From the cell containing the given text, extract its center point as [X, Y] coordinate. 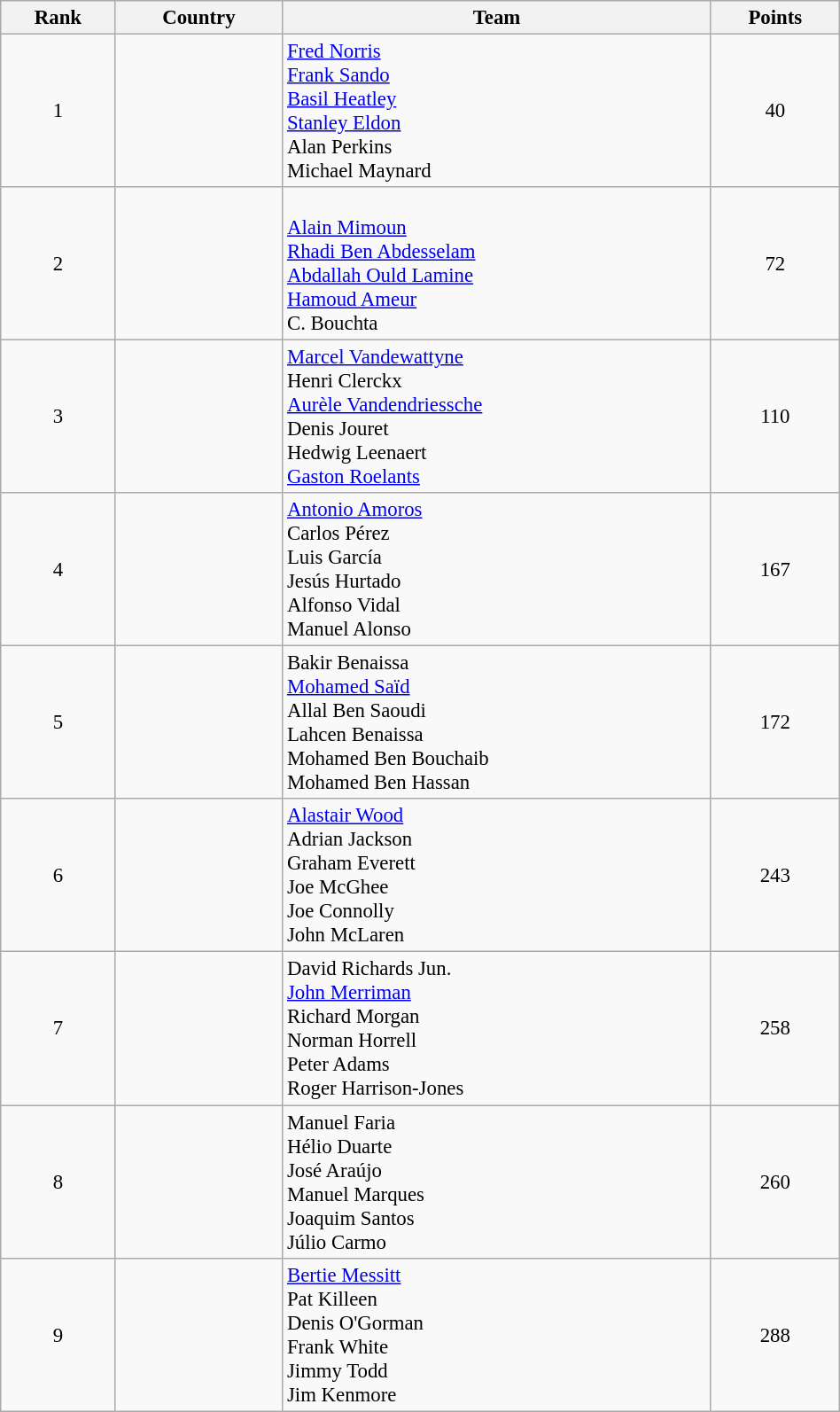
2 [58, 264]
3 [58, 417]
Bakir BenaissaMohamed SaïdAllal Ben SaoudiLahcen BenaissaMohamed Ben BouchaibMohamed Ben Hassan [497, 723]
72 [774, 264]
288 [774, 1335]
172 [774, 723]
Alastair WoodAdrian JacksonGraham EverettJoe McGheeJoe ConnollyJohn McLaren [497, 876]
Manuel FariaHélio DuarteJosé AraújoManuel MarquesJoaquim SantosJúlio Carmo [497, 1182]
110 [774, 417]
Bertie MessittPat KilleenDenis O'GormanFrank WhiteJimmy ToddJim Kenmore [497, 1335]
260 [774, 1182]
167 [774, 569]
Country [198, 18]
7 [58, 1028]
258 [774, 1028]
Alain MimounRhadi Ben AbdesselamAbdallah Ould LamineHamoud AmeurC. Bouchta [497, 264]
9 [58, 1335]
243 [774, 876]
Antonio AmorosCarlos PérezLuis GarcíaJesús HurtadoAlfonso VidalManuel Alonso [497, 569]
6 [58, 876]
8 [58, 1182]
Points [774, 18]
Fred NorrisFrank SandoBasil HeatleyStanley EldonAlan PerkinsMichael Maynard [497, 112]
4 [58, 569]
Team [497, 18]
5 [58, 723]
40 [774, 112]
1 [58, 112]
David Richards Jun.John MerrimanRichard MorganNorman HorrellPeter AdamsRoger Harrison-Jones [497, 1028]
Marcel VandewattyneHenri ClerckxAurèle VandendriesscheDenis JouretHedwig LeenaertGaston Roelants [497, 417]
Rank [58, 18]
